From the cell containing the given text, extract its center point as (X, Y) coordinate. 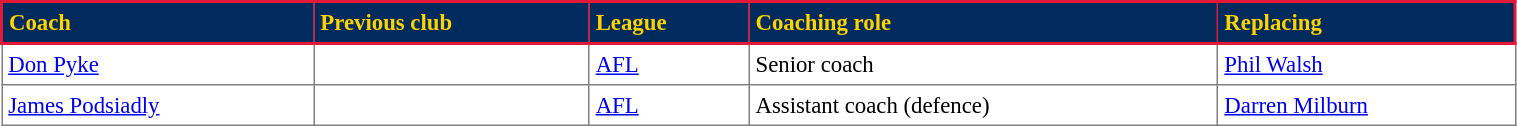
Coach (158, 23)
Assistant coach (defence) (984, 105)
James Podsiadly (158, 105)
Phil Walsh (1367, 64)
Coaching role (984, 23)
Previous club (452, 23)
Don Pyke (158, 64)
Senior coach (984, 64)
League (669, 23)
Replacing (1367, 23)
Darren Milburn (1367, 105)
